Detect which cell encompasses the target text, then output its [X, Y] center coordinate. 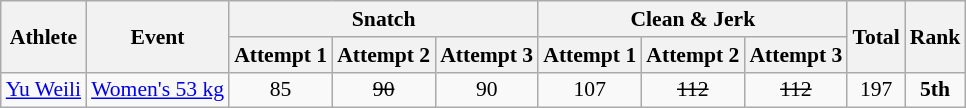
Total [876, 36]
Event [158, 36]
197 [876, 90]
Clean & Jerk [692, 19]
Rank [936, 36]
Yu Weili [44, 90]
Athlete [44, 36]
107 [590, 90]
Snatch [384, 19]
85 [280, 90]
5th [936, 90]
Women's 53 kg [158, 90]
